Output the (x, y) coordinate of the center of the cell containing the given text.  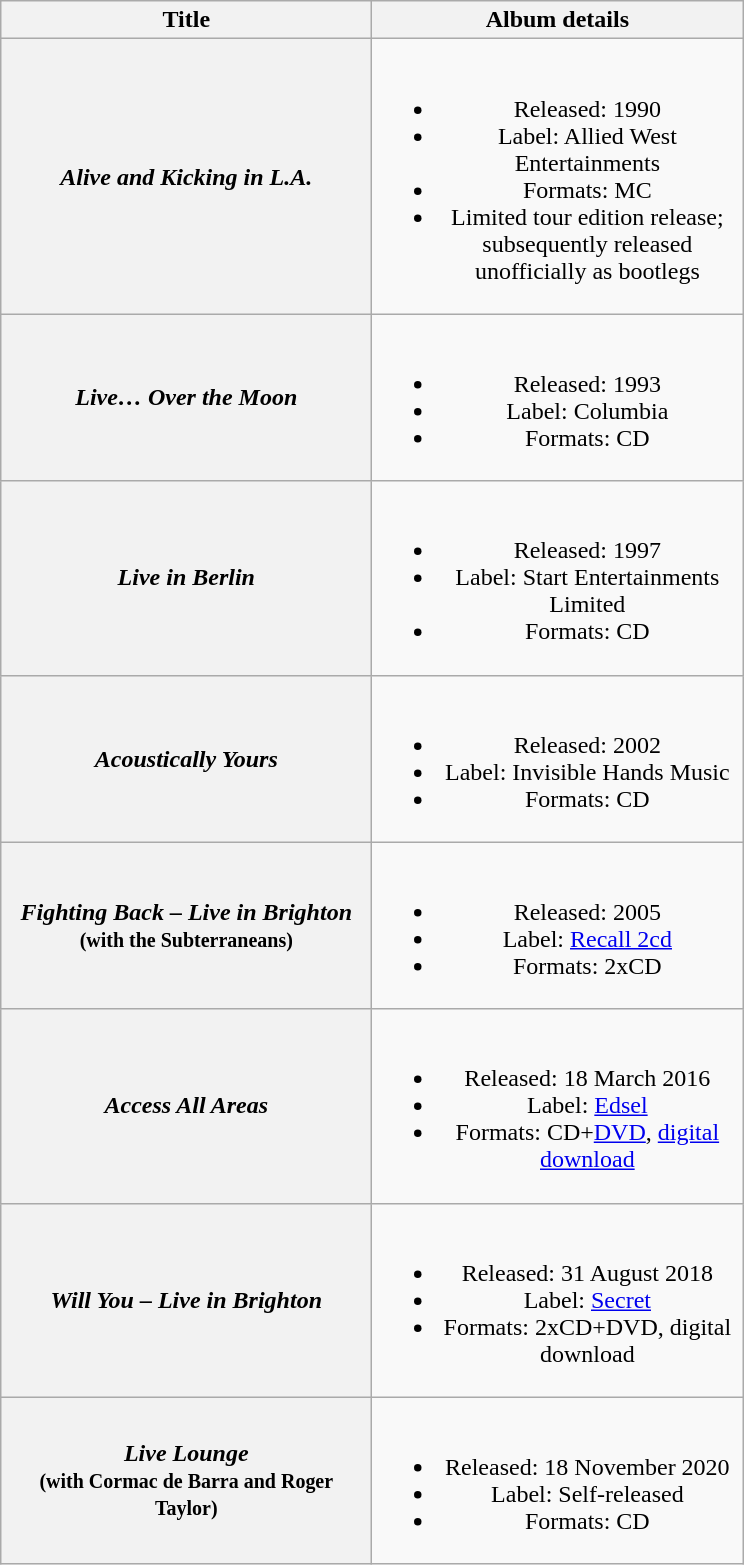
Will You – Live in Brighton (186, 1300)
Live Lounge(with Cormac de Barra and Roger Taylor) (186, 1480)
Released: 2002Label: Invisible Hands MusicFormats: CD (558, 758)
Title (186, 20)
Released: 31 August 2018Label: SecretFormats: 2xCD+DVD, digital download (558, 1300)
Fighting Back – Live in Brighton(with the Subterraneans) (186, 926)
Released: 18 March 2016Label: EdselFormats: CD+DVD, digital download (558, 1106)
Released: 1990Label: Allied West EntertainmentsFormats: MCLimited tour edition release; subsequently released unofficially as bootlegs (558, 176)
Album details (558, 20)
Released: 1993Label: ColumbiaFormats: CD (558, 398)
Released: 18 November 2020Label: Self-releasedFormats: CD (558, 1480)
Alive and Kicking in L.A. (186, 176)
Access All Areas (186, 1106)
Acoustically Yours (186, 758)
Live in Berlin (186, 578)
Live… Over the Moon (186, 398)
Released: 1997Label: Start Entertainments LimitedFormats: CD (558, 578)
Released: 2005Label: Recall 2cdFormats: 2xCD (558, 926)
